Identify which cell holds the provided text, then report its [X, Y] central coordinate. 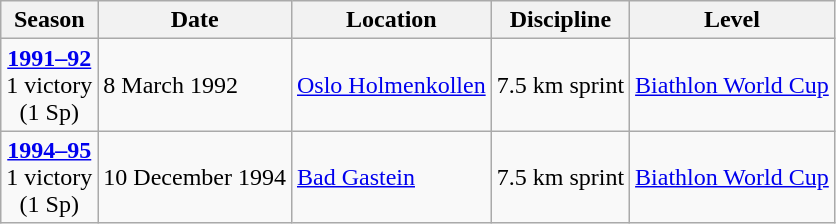
10 December 1994 [195, 177]
Season [50, 20]
Discipline [560, 20]
Level [732, 20]
1991–92 1 victory (1 Sp) [50, 85]
Date [195, 20]
Location [391, 20]
Bad Gastein [391, 177]
Oslo Holmenkollen [391, 85]
8 March 1992 [195, 85]
1994–95 1 victory (1 Sp) [50, 177]
